Scan for the cell matching the given text and deliver its [x, y] coordinate at center. 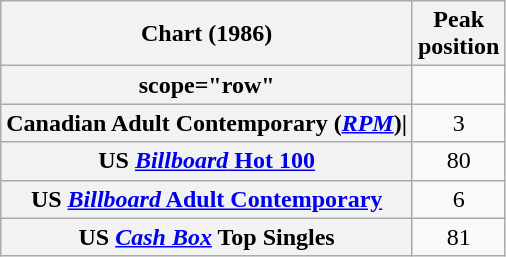
81 [458, 237]
Canadian Adult Contemporary (RPM)| [207, 123]
scope="row" [207, 85]
Peakposition [458, 34]
US Cash Box Top Singles [207, 237]
US Billboard Adult Contemporary [207, 199]
3 [458, 123]
US Billboard Hot 100 [207, 161]
80 [458, 161]
Chart (1986) [207, 34]
6 [458, 199]
